Provide the [X, Y] coordinate of the cell's center where the given text is located.  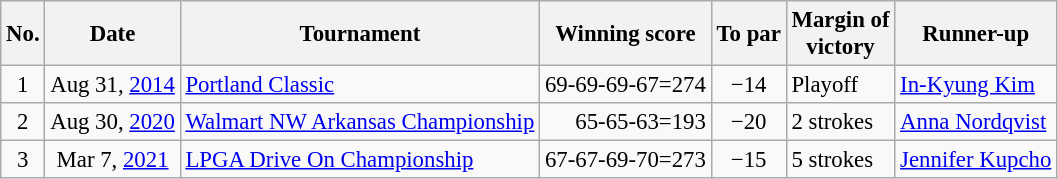
3 [23, 160]
In-Kyung Kim [976, 85]
Tournament [360, 34]
Aug 31, 2014 [112, 85]
Portland Classic [360, 85]
Anna Nordqvist [976, 122]
To par [748, 34]
Date [112, 34]
69-69-69-67=274 [626, 85]
Jennifer Kupcho [976, 160]
1 [23, 85]
No. [23, 34]
Aug 30, 2020 [112, 122]
2 [23, 122]
Winning score [626, 34]
Mar 7, 2021 [112, 160]
−20 [748, 122]
Margin ofvictory [840, 34]
Walmart NW Arkansas Championship [360, 122]
Playoff [840, 85]
2 strokes [840, 122]
LPGA Drive On Championship [360, 160]
65-65-63=193 [626, 122]
67-67-69-70=273 [626, 160]
Runner-up [976, 34]
5 strokes [840, 160]
−14 [748, 85]
−15 [748, 160]
